For the text-containing cell, return its midpoint in (X, Y) coordinate format. 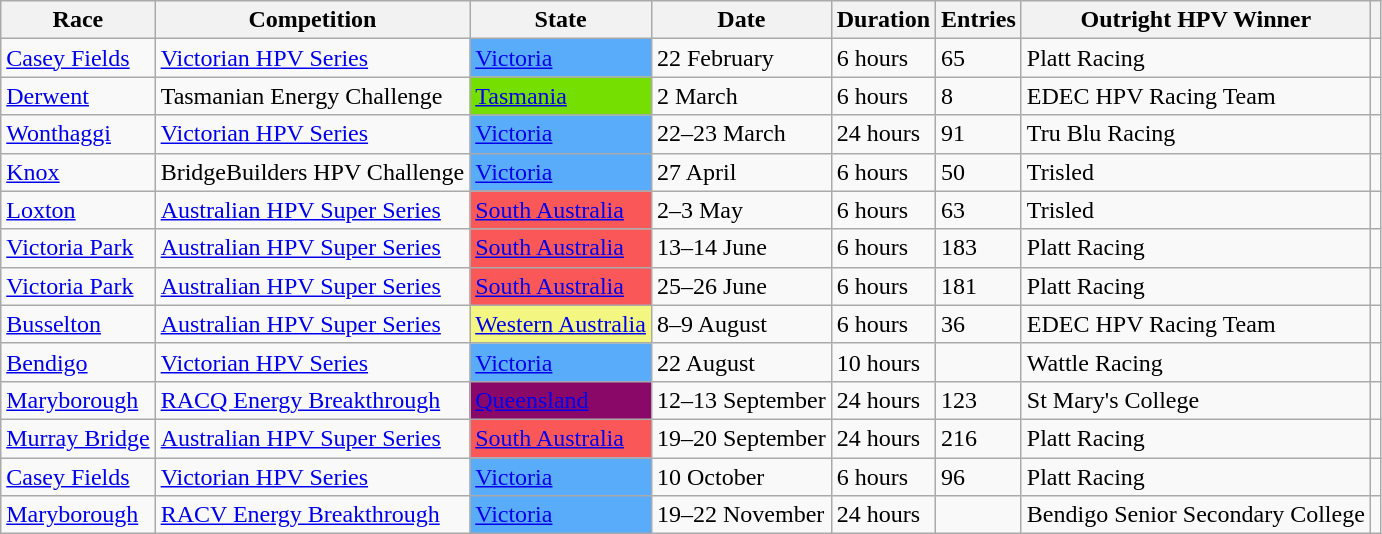
BridgeBuilders HPV Challenge (312, 172)
123 (979, 400)
Queensland (561, 400)
19–20 September (741, 438)
Bendigo Senior Secondary College (1196, 515)
19–22 November (741, 515)
22–23 March (741, 134)
96 (979, 477)
Outright HPV Winner (1196, 20)
10 hours (883, 362)
12–13 September (741, 400)
State (561, 20)
Loxton (78, 210)
Western Australia (561, 324)
50 (979, 172)
RACV Energy Breakthrough (312, 515)
Wattle Racing (1196, 362)
22 February (741, 58)
St Mary's College (1196, 400)
Wonthaggi (78, 134)
Competition (312, 20)
Duration (883, 20)
27 April (741, 172)
Tru Blu Racing (1196, 134)
8 (979, 96)
Bendigo (78, 362)
Derwent (78, 96)
2–3 May (741, 210)
183 (979, 248)
91 (979, 134)
63 (979, 210)
Murray Bridge (78, 438)
13–14 June (741, 248)
RACQ Energy Breakthrough (312, 400)
216 (979, 438)
Entries (979, 20)
181 (979, 286)
Tasmania (561, 96)
10 October (741, 477)
25–26 June (741, 286)
8–9 August (741, 324)
Tasmanian Energy Challenge (312, 96)
Date (741, 20)
Busselton (78, 324)
22 August (741, 362)
Race (78, 20)
36 (979, 324)
65 (979, 58)
Knox (78, 172)
2 March (741, 96)
